Detect which cell encompasses the target text, then output its (X, Y) center coordinate. 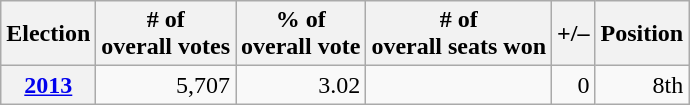
0 (574, 85)
Position (642, 34)
Election (48, 34)
+/– (574, 34)
% ofoverall vote (301, 34)
3.02 (301, 85)
2013 (48, 85)
# ofoverall votes (166, 34)
5,707 (166, 85)
8th (642, 85)
# ofoverall seats won (459, 34)
